Extract the (X, Y) coordinate from the center of the cell holding the provided text.  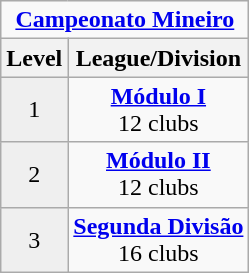
2 (34, 174)
3 (34, 240)
League/Division (158, 58)
Level (34, 58)
Segunda Divisão16 clubs (158, 240)
Módulo II12 clubs (158, 174)
Campeonato Mineiro (125, 20)
Módulo I12 clubs (158, 110)
1 (34, 110)
